Return the (x, y) coordinate for the center point of the cell that contains the specified text.  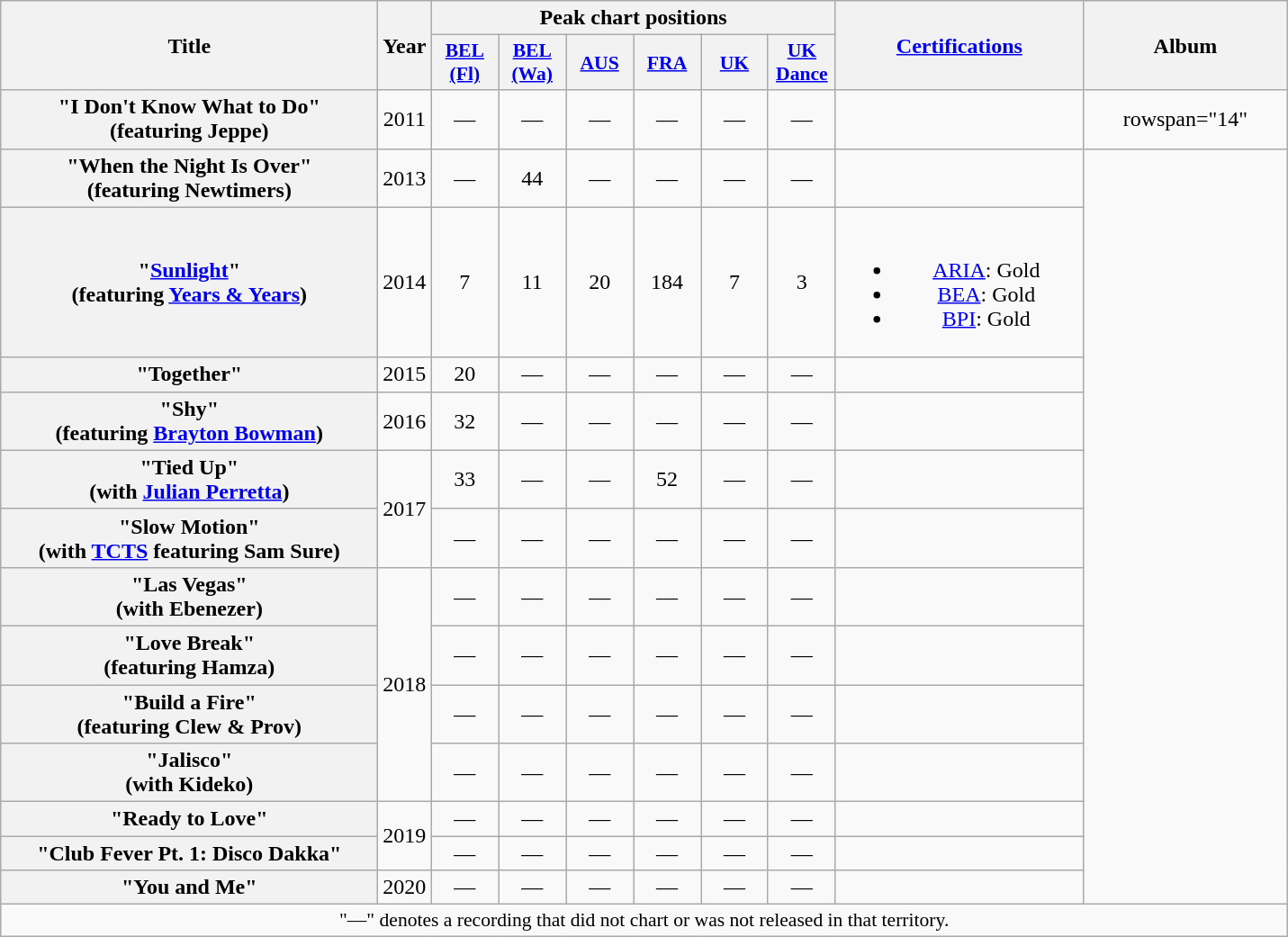
"When the Night Is Over"(featuring Newtimers) (189, 178)
FRA (668, 63)
"Together" (189, 374)
2011 (405, 119)
"Sunlight"(featuring Years & Years) (189, 283)
2019 (405, 836)
33 (464, 479)
2015 (405, 374)
2013 (405, 178)
"Ready to Love" (189, 819)
2017 (405, 509)
2018 (405, 684)
ARIA: GoldBEA: GoldBPI: Gold (959, 283)
3 (801, 283)
184 (668, 283)
Album (1184, 45)
"Shy"(featuring Brayton Bowman) (189, 421)
UK (734, 63)
Certifications (959, 45)
Year (405, 45)
2020 (405, 887)
11 (533, 283)
44 (533, 178)
AUS (599, 63)
32 (464, 421)
"You and Me" (189, 887)
"I Don't Know What to Do"(featuring Jeppe) (189, 119)
UK Dance (801, 63)
Peak chart positions (634, 18)
Title (189, 45)
"—" denotes a recording that did not chart or was not released in that territory. (644, 921)
"Tied Up"(with Julian Perretta) (189, 479)
"Slow Motion"(with TCTS featuring Sam Sure) (189, 538)
"Build a Fire"(featuring Clew & Prov) (189, 713)
"Las Vegas"(with Ebenezer) (189, 596)
rowspan="14" (1184, 119)
"Love Break"(featuring Hamza) (189, 655)
"Jalisco"(with Kideko) (189, 772)
BEL (Wa) (533, 63)
2014 (405, 283)
2016 (405, 421)
"Club Fever Pt. 1: Disco Dakka" (189, 853)
BEL (Fl) (464, 63)
52 (668, 479)
